From the cell containing the given text, extract its center point as (x, y) coordinate. 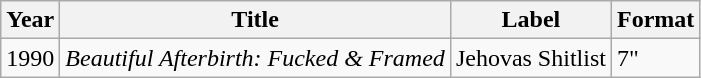
Beautiful Afterbirth: Fucked & Framed (256, 58)
Label (530, 20)
Jehovas Shitlist (530, 58)
Title (256, 20)
7" (655, 58)
Year (30, 20)
1990 (30, 58)
Format (655, 20)
